Detect which cell encompasses the target text, then output its [x, y] center coordinate. 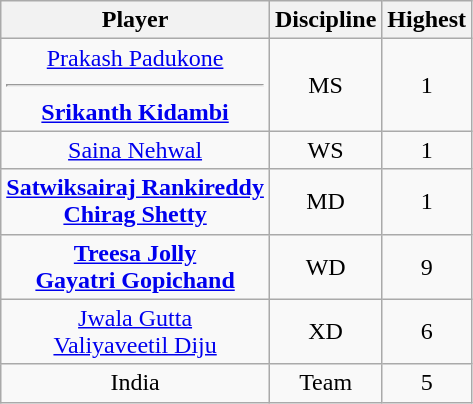
WS [325, 150]
MS [325, 85]
India [136, 383]
Jwala GuttaValiyaveetil Diju [136, 332]
Discipline [325, 20]
Treesa JollyGayatri Gopichand [136, 266]
5 [427, 383]
WD [325, 266]
MD [325, 202]
6 [427, 332]
XD [325, 332]
Player [136, 20]
Satwiksairaj RankireddyChirag Shetty [136, 202]
Highest [427, 20]
9 [427, 266]
Prakash PadukoneSrikanth Kidambi [136, 85]
Team [325, 383]
Saina Nehwal [136, 150]
